Identify which cell holds the provided text, then report its (X, Y) central coordinate. 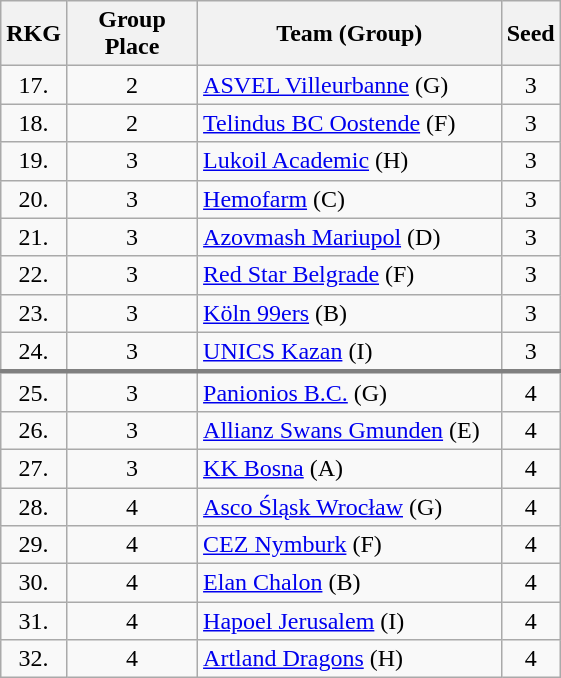
Team (Group) (350, 34)
17. (34, 85)
Elan Chalon (B) (350, 583)
Panionios B.C. (G) (350, 392)
Azovmash Mariupol (D) (350, 237)
RKG (34, 34)
23. (34, 313)
UNICS Kazan (I) (350, 352)
Hapoel Jerusalem (I) (350, 621)
Red Star Belgrade (F) (350, 275)
29. (34, 545)
19. (34, 161)
21. (34, 237)
Lukoil Academic (H) (350, 161)
31. (34, 621)
25. (34, 392)
Asco Śląsk Wrocław (G) (350, 507)
32. (34, 659)
ASVEL Villeurbanne (G) (350, 85)
KK Bosna (A) (350, 468)
28. (34, 507)
27. (34, 468)
Allianz Swans Gmunden (E) (350, 430)
22. (34, 275)
Hemofarm (C) (350, 199)
20. (34, 199)
30. (34, 583)
CEZ Nymburk (F) (350, 545)
Köln 99ers (B) (350, 313)
Artland Dragons (H) (350, 659)
Seed (530, 34)
24. (34, 352)
26. (34, 430)
18. (34, 123)
Group Place (132, 34)
Telindus BC Oostende (F) (350, 123)
